Output the [x, y] coordinate of the center of the cell containing the given text.  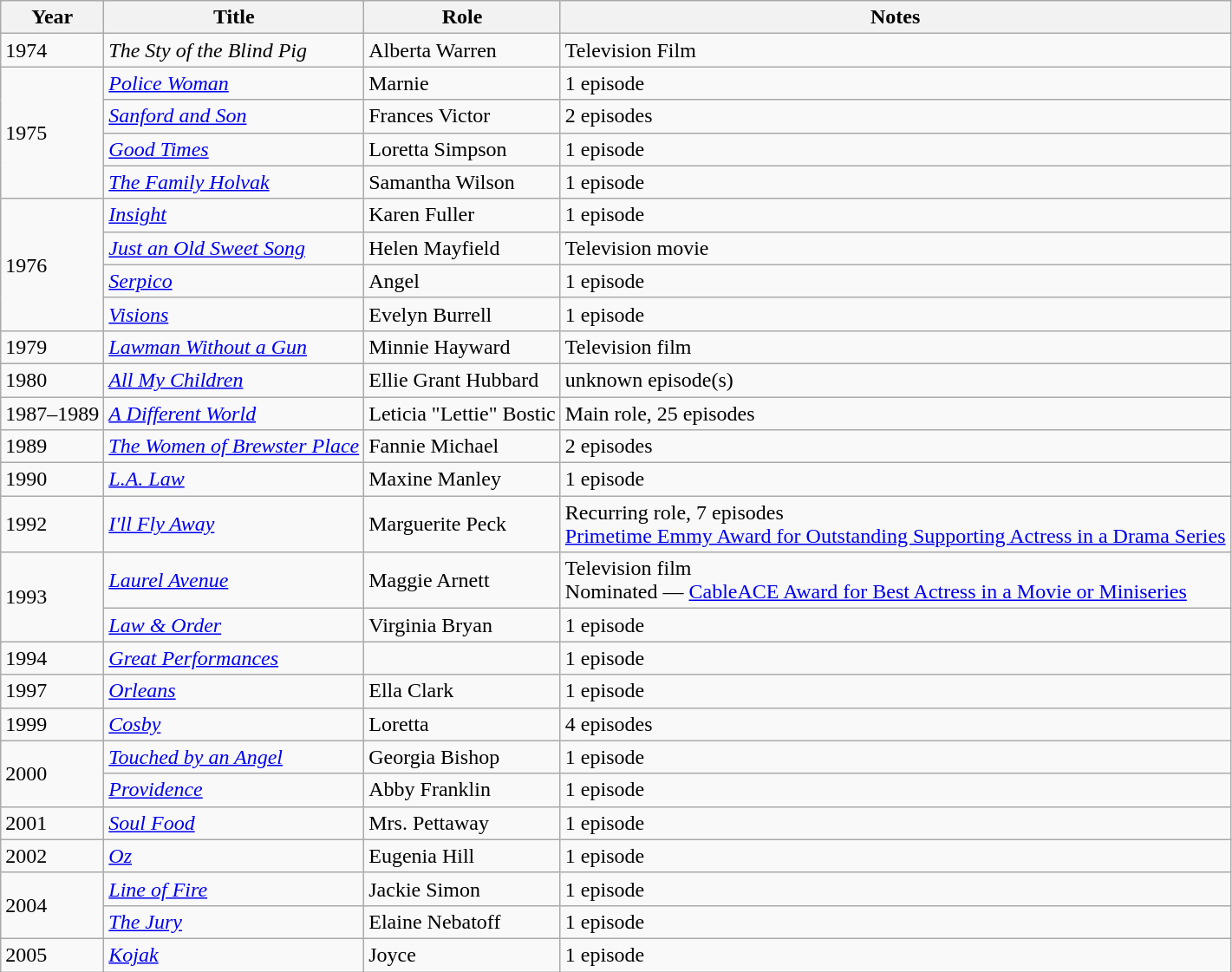
1987–1989 [52, 414]
Touched by an Angel [234, 757]
Recurring role, 7 episodesPrimetime Emmy Award for Outstanding Supporting Actress in a Drama Series [895, 524]
1980 [52, 380]
Laurel Avenue [234, 581]
Eugenia Hill [463, 856]
All My Children [234, 380]
Minnie Hayward [463, 347]
Frances Victor [463, 116]
1989 [52, 447]
Evelyn Burrell [463, 314]
Sanford and Son [234, 116]
Role [463, 17]
Serpico [234, 281]
1979 [52, 347]
The Family Holvak [234, 182]
Abby Franklin [463, 790]
1993 [52, 597]
Television movie [895, 248]
1994 [52, 658]
2001 [52, 823]
Soul Food [234, 823]
Oz [234, 856]
Year [52, 17]
Lawman Without a Gun [234, 347]
Helen Mayfield [463, 248]
Law & Order [234, 625]
Maxine Manley [463, 479]
Marguerite Peck [463, 524]
The Sty of the Blind Pig [234, 50]
Cosby [234, 724]
Leticia "Lettie" Bostic [463, 414]
Good Times [234, 149]
Police Woman [234, 83]
1992 [52, 524]
Samantha Wilson [463, 182]
I'll Fly Away [234, 524]
4 episodes [895, 724]
Alberta Warren [463, 50]
2005 [52, 955]
Television filmNominated — CableACE Award for Best Actress in a Movie or Miniseries [895, 581]
2004 [52, 905]
2000 [52, 773]
Television Film [895, 50]
Ellie Grant Hubbard [463, 380]
Line of Fire [234, 889]
Great Performances [234, 658]
1975 [52, 133]
L.A. Law [234, 479]
Karen Fuller [463, 215]
unknown episode(s) [895, 380]
Loretta [463, 724]
Virginia Bryan [463, 625]
Angel [463, 281]
Mrs. Pettaway [463, 823]
Kojak [234, 955]
1999 [52, 724]
Main role, 25 episodes [895, 414]
1976 [52, 264]
Jackie Simon [463, 889]
Television film [895, 347]
Georgia Bishop [463, 757]
2002 [52, 856]
1974 [52, 50]
The Women of Brewster Place [234, 447]
Providence [234, 790]
Fannie Michael [463, 447]
Marnie [463, 83]
Orleans [234, 691]
The Jury [234, 922]
Notes [895, 17]
Title [234, 17]
Just an Old Sweet Song [234, 248]
1990 [52, 479]
A Different World [234, 414]
Insight [234, 215]
Maggie Arnett [463, 581]
Loretta Simpson [463, 149]
Visions [234, 314]
Ella Clark [463, 691]
Joyce [463, 955]
Elaine Nebatoff [463, 922]
1997 [52, 691]
